Find where the given text appears and provide that cell's center as (X, Y) coordinate. 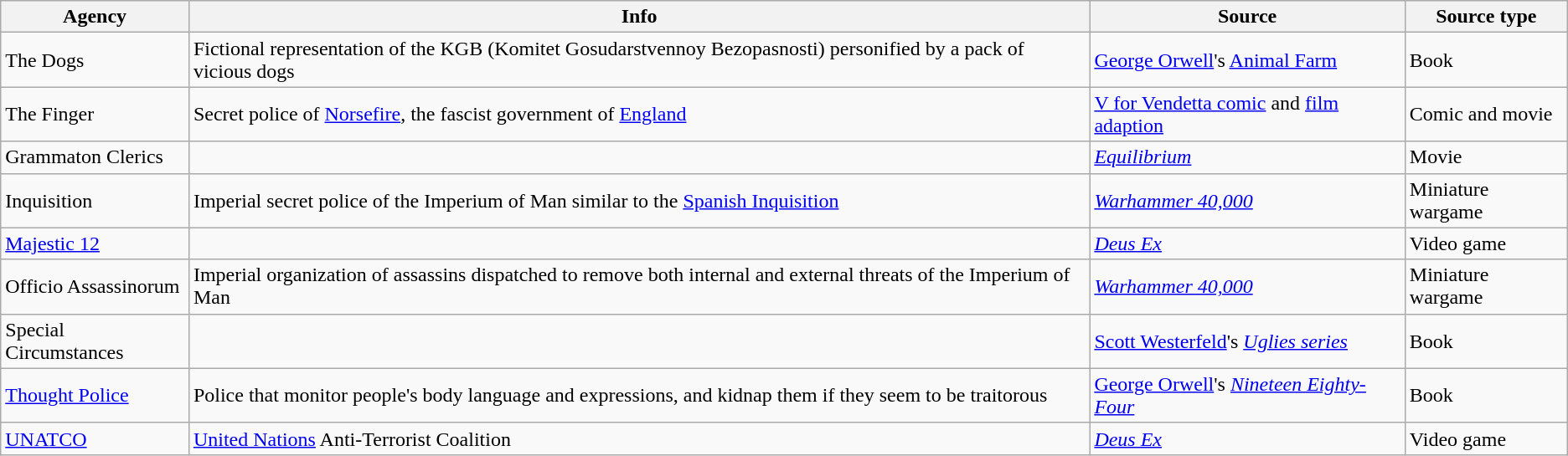
The Dogs (95, 60)
Police that monitor people's body language and expressions, and kidnap them if they seem to be traitorous (638, 395)
Info (638, 17)
Source type (1486, 17)
Movie (1486, 157)
Scott Westerfeld's Uglies series (1247, 341)
Source (1247, 17)
Special Circumstances (95, 341)
Officio Assassinorum (95, 286)
Secret police of Norsefire, the fascist government of England (638, 114)
Imperial secret police of the Imperium of Man similar to the Spanish Inquisition (638, 201)
Grammaton Clerics (95, 157)
United Nations Anti-Terrorist Coalition (638, 438)
Fictional representation of the KGB (Komitet Gosudarstvennoy Bezopasnosti) personified by a pack of vicious dogs (638, 60)
George Orwell's Animal Farm (1247, 60)
The Finger (95, 114)
George Orwell's Nineteen Eighty-Four (1247, 395)
Inquisition (95, 201)
Agency (95, 17)
Majestic 12 (95, 243)
Imperial organization of assassins dispatched to remove both internal and external threats of the Imperium of Man (638, 286)
V for Vendetta comic and film adaption (1247, 114)
Equilibrium (1247, 157)
UNATCO (95, 438)
Comic and movie (1486, 114)
Thought Police (95, 395)
